Detect which cell encompasses the target text, then output its (x, y) center coordinate. 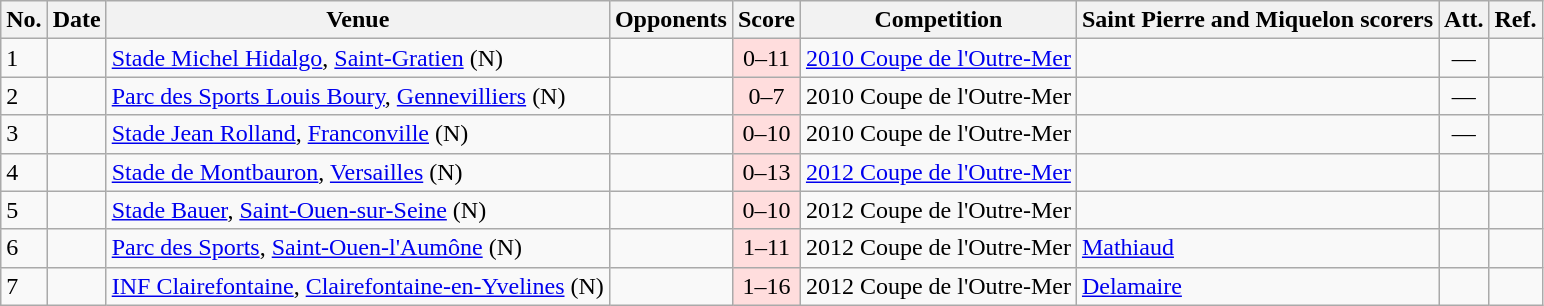
0–7 (766, 96)
Stade Jean Rolland, Franconville (N) (358, 134)
0–13 (766, 172)
Parc des Sports, Saint-Ouen-l'Aumône (N) (358, 248)
Delamaire (1257, 286)
Stade Michel Hidalgo, Saint-Gratien (N) (358, 58)
Score (766, 20)
Saint Pierre and Miquelon scorers (1257, 20)
1–16 (766, 286)
Mathiaud (1257, 248)
1 (24, 58)
5 (24, 210)
Stade Bauer, Saint-Ouen-sur-Seine (N) (358, 210)
INF Clairefontaine, Clairefontaine-en-Yvelines (N) (358, 286)
Att. (1464, 20)
7 (24, 286)
Date (76, 20)
6 (24, 248)
Competition (938, 20)
0–11 (766, 58)
Parc des Sports Louis Boury, Gennevilliers (N) (358, 96)
Venue (358, 20)
2 (24, 96)
Ref. (1516, 20)
Stade de Montbauron, Versailles (N) (358, 172)
Opponents (670, 20)
No. (24, 20)
3 (24, 134)
4 (24, 172)
1–11 (766, 248)
